For the text-containing cell, return its midpoint in (x, y) coordinate format. 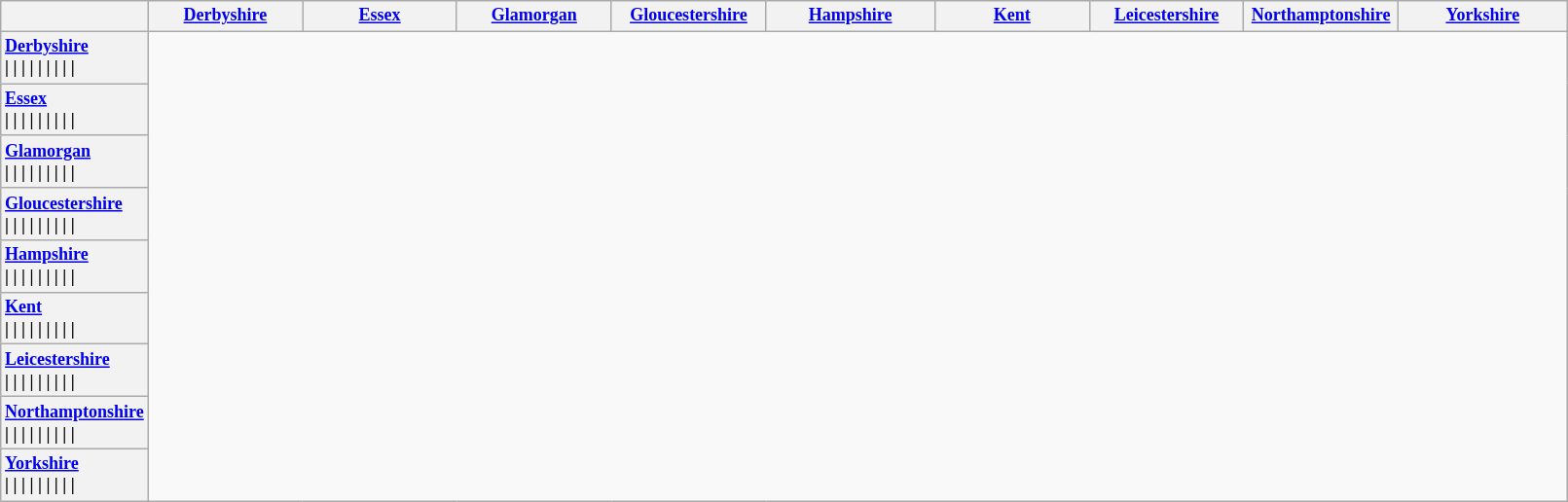
Northamptonshire | | | | | | | | | (74, 423)
Derbyshire (226, 16)
Derbyshire | | | | | | | | | (74, 57)
Glamorgan | | | | | | | | | (74, 161)
Yorkshire | | | | | | | | | (74, 475)
Essex (380, 16)
Leicestershire (1166, 16)
Yorkshire (1482, 16)
Glamorgan (533, 16)
Kent (1012, 16)
Kent | | | | | | | | | (74, 318)
Hampshire | | | | | | | | | (74, 267)
Hampshire (851, 16)
Northamptonshire (1322, 16)
Gloucestershire | | | | | | | | | (74, 214)
Essex | | | | | | | | | (74, 110)
Gloucestershire (689, 16)
Leicestershire | | | | | | | | | (74, 371)
